Return the [x, y] coordinate for the center point of the cell that contains the specified text.  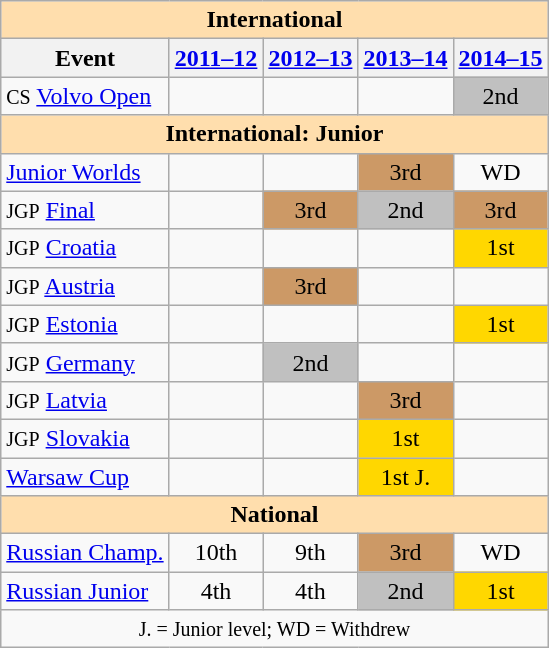
Warsaw Cup [85, 477]
Russian Junior [85, 591]
National [274, 515]
Event [85, 58]
JGP Austria [85, 286]
JGP Final [85, 210]
International: Junior [274, 134]
International [274, 20]
JGP Estonia [85, 324]
Junior Worlds [85, 172]
J. = Junior level; WD = Withdrew [274, 629]
JGP Slovakia [85, 438]
1st J. [406, 477]
JGP Latvia [85, 400]
2013–14 [406, 58]
2014–15 [500, 58]
JGP Germany [85, 362]
CS Volvo Open [85, 96]
9th [310, 553]
10th [216, 553]
2012–13 [310, 58]
2011–12 [216, 58]
JGP Croatia [85, 248]
Russian Champ. [85, 553]
